Capture the cell that displays the provided text and extract its (X, Y) central coordinate. 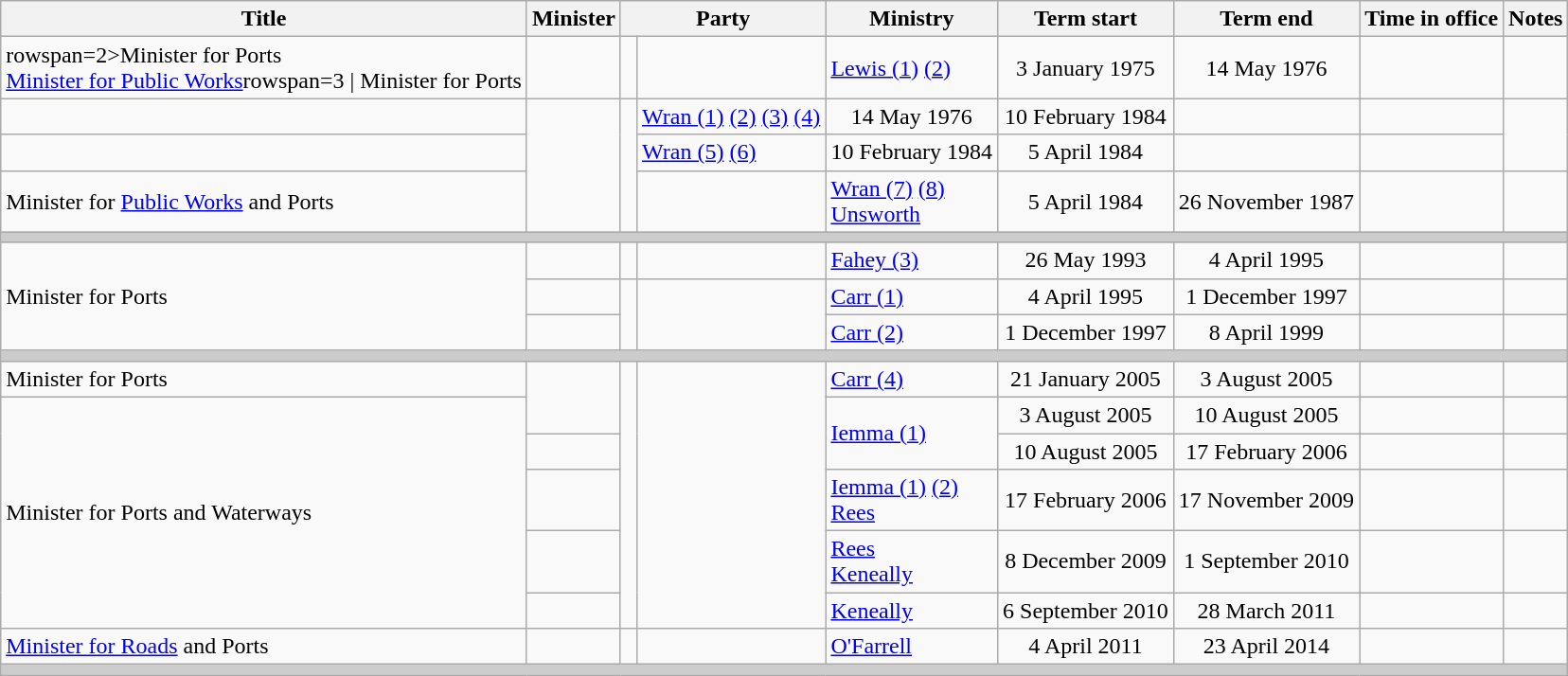
Wran (1) (2) (3) (4) (731, 116)
23 April 2014 (1266, 647)
Term start (1086, 19)
3 January 1975 (1086, 68)
28 March 2011 (1266, 611)
Minister for Roads and Ports (264, 647)
Party (722, 19)
8 December 2009 (1086, 562)
26 November 1987 (1266, 201)
rowspan=2>Minister for PortsMinister for Public Worksrowspan=3 | Minister for Ports (264, 68)
26 May 1993 (1086, 260)
1 September 2010 (1266, 562)
Time in office (1432, 19)
O'Farrell (912, 647)
21 January 2005 (1086, 379)
Minister for Public Works and Ports (264, 201)
6 September 2010 (1086, 611)
Wran (5) (6) (731, 152)
Fahey (3) (912, 260)
Ministry (912, 19)
Notes (1536, 19)
Iemma (1) (2)Rees (912, 500)
Carr (2) (912, 332)
Lewis (1) (2) (912, 68)
Wran (7) (8)Unsworth (912, 201)
Title (264, 19)
Iemma (1) (912, 433)
Carr (1) (912, 296)
4 April 2011 (1086, 647)
17 November 2009 (1266, 500)
Keneally (912, 611)
Minister (574, 19)
ReesKeneally (912, 562)
Term end (1266, 19)
8 April 1999 (1266, 332)
Minister for Ports and Waterways (264, 512)
Carr (4) (912, 379)
